Output the (X, Y) coordinate of the center of the cell containing the given text.  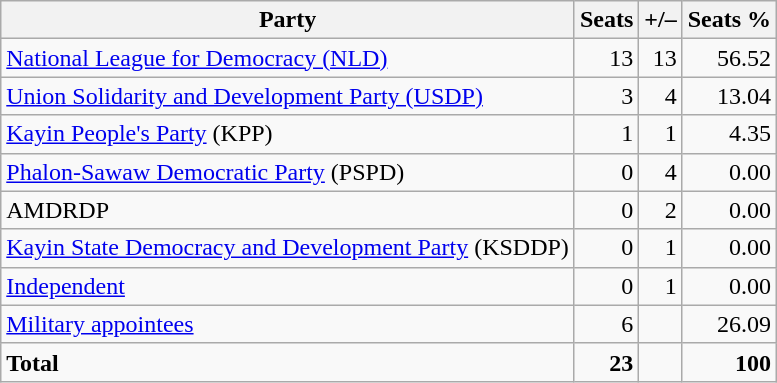
6 (606, 324)
AMDRDP (288, 210)
3 (606, 96)
Seats % (729, 20)
Kayin People's Party (KPP) (288, 134)
13.04 (729, 96)
Union Solidarity and Development Party (USDP) (288, 96)
Total (288, 362)
+/– (660, 20)
Kayin State Democracy and Development Party (KSDDP) (288, 248)
2 (660, 210)
56.52 (729, 58)
4.35 (729, 134)
National League for Democracy (NLD) (288, 58)
23 (606, 362)
Independent (288, 286)
Seats (606, 20)
26.09 (729, 324)
100 (729, 362)
Party (288, 20)
Military appointees (288, 324)
Phalon-Sawaw Democratic Party (PSPD) (288, 172)
